Provide the (X, Y) coordinate of the cell's center where the given text is located.  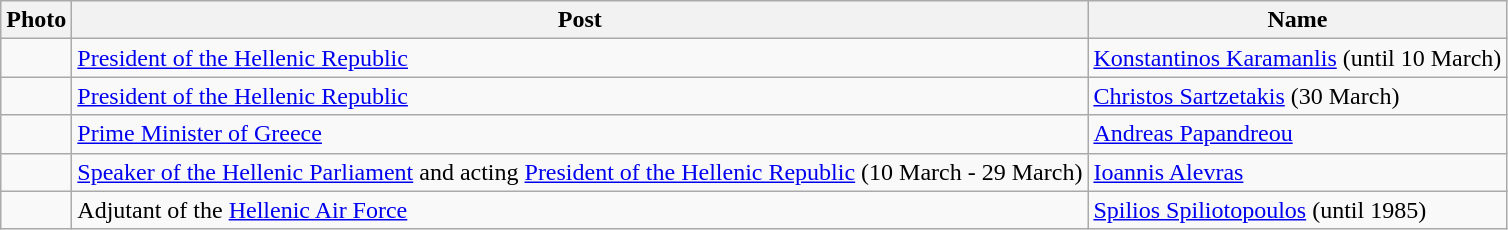
Post (580, 20)
Christos Sartzetakis (30 March) (1298, 96)
Name (1298, 20)
Konstantinos Karamanlis (until 10 March) (1298, 58)
Speaker of the Hellenic Parliament and acting President of the Hellenic Republic (10 March - 29 March) (580, 172)
Photo (36, 20)
Prime Minister of Greece (580, 134)
Ioannis Alevras (1298, 172)
Adjutant of the Hellenic Air Force (580, 210)
Spilios Spiliotopoulos (until 1985) (1298, 210)
Andreas Papandreou (1298, 134)
